Return (X, Y) of the center of cell containing provided text 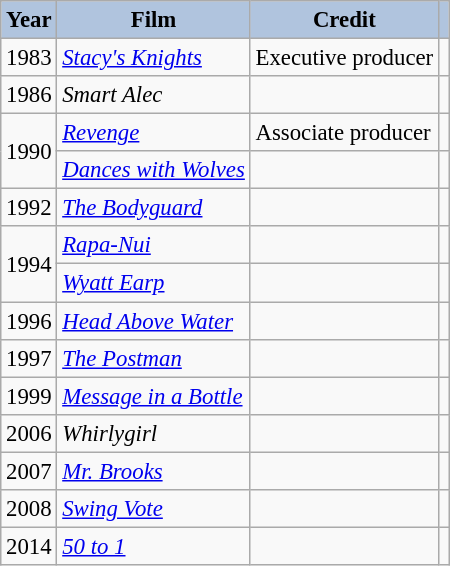
Year (29, 20)
Film (154, 20)
Wyatt Earp (154, 283)
Head Above Water (154, 321)
1986 (29, 95)
1996 (29, 321)
The Postman (154, 358)
2007 (29, 471)
2014 (29, 546)
2008 (29, 509)
Stacy's Knights (154, 58)
Rapa-Nui (154, 245)
1990 (29, 152)
Mr. Brooks (154, 471)
Executive producer (344, 58)
Smart Alec (154, 95)
Message in a Bottle (154, 396)
Dances with Wolves (154, 170)
Whirlygirl (154, 433)
Associate producer (344, 133)
1983 (29, 58)
1992 (29, 208)
2006 (29, 433)
1997 (29, 358)
1999 (29, 396)
1994 (29, 264)
The Bodyguard (154, 208)
Revenge (154, 133)
50 to 1 (154, 546)
Swing Vote (154, 509)
Credit (344, 20)
